Return the (X, Y) coordinate for the center point of the cell that contains the specified text.  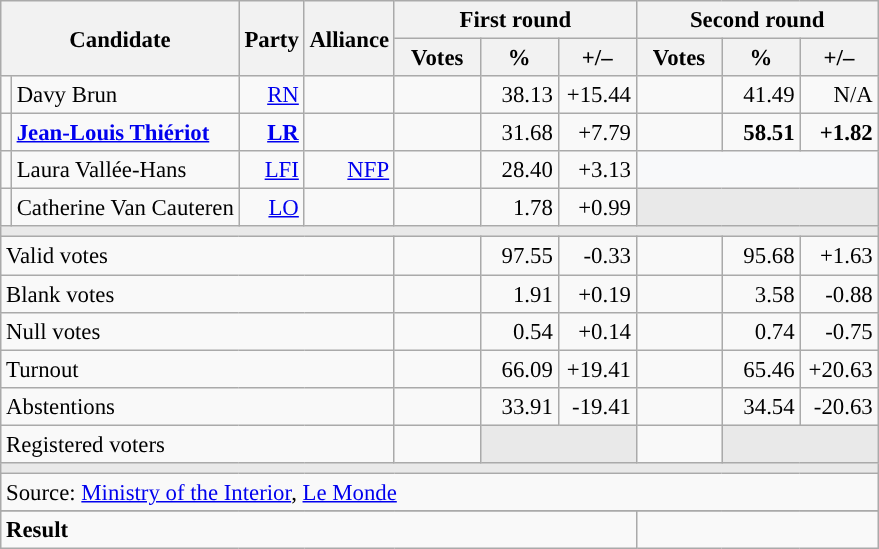
-0.88 (839, 294)
66.09 (519, 369)
Abstentions (198, 406)
Party (272, 38)
Turnout (198, 369)
+1.63 (839, 256)
Davy Brun (125, 95)
3.58 (761, 294)
58.51 (761, 133)
Registered voters (198, 444)
+15.44 (597, 95)
38.13 (519, 95)
-19.41 (597, 406)
Alliance (349, 38)
LFI (272, 170)
Laura Vallée-Hans (125, 170)
Null votes (198, 331)
Blank votes (198, 294)
+0.14 (597, 331)
Catherine Van Cauteren (125, 208)
+1.82 (839, 133)
41.49 (761, 95)
Candidate (120, 38)
31.68 (519, 133)
+20.63 (839, 369)
+0.19 (597, 294)
RN (272, 95)
0.74 (761, 331)
Second round (757, 20)
1.91 (519, 294)
0.54 (519, 331)
-20.63 (839, 406)
Jean-Louis Thiériot (125, 133)
Result (318, 530)
97.55 (519, 256)
28.40 (519, 170)
+3.13 (597, 170)
-0.33 (597, 256)
34.54 (761, 406)
33.91 (519, 406)
LR (272, 133)
N/A (839, 95)
65.46 (761, 369)
+7.79 (597, 133)
First round (515, 20)
1.78 (519, 208)
+0.99 (597, 208)
95.68 (761, 256)
-0.75 (839, 331)
Source: Ministry of the Interior, Le Monde (440, 492)
+19.41 (597, 369)
NFP (349, 170)
LO (272, 208)
Valid votes (198, 256)
